Output the (x, y) coordinate of the center of the cell containing the given text.  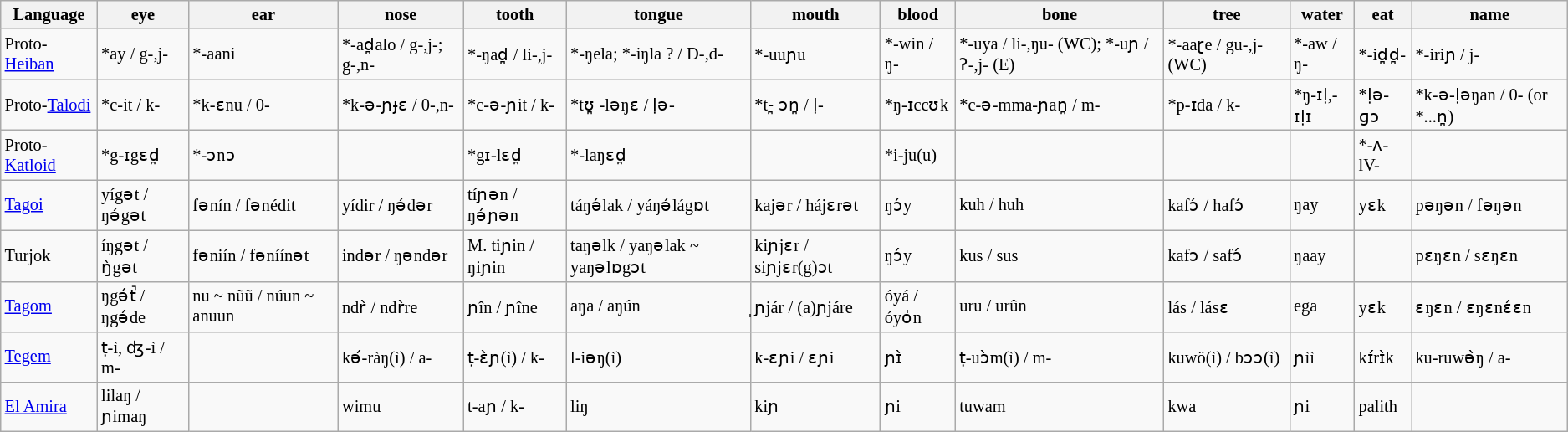
kә́-ràŋ(ì) / a- (401, 357)
*ay / g-,j- (142, 54)
wimu (401, 407)
Tegem (49, 357)
*ḷə-ɡɔ (1383, 105)
ṭ-ɛ̀ɲ(ì) / k- (515, 357)
*-ʌ-lV- (1383, 154)
Tagoi (49, 204)
k-ɛɲi / ɛɲi (815, 357)
kuwö(ì) / bɔɔ(ì) (1228, 357)
*c-it / k- (142, 105)
kiɲ (815, 407)
*t-̪ ɔn̪ / ḷ- (815, 105)
ṭ-ì, ʤ-ì / m- (142, 357)
*-id̪d̪- (1383, 54)
blood (918, 14)
tuwam (1059, 407)
palith (1383, 407)
táŋə́lak / yáŋə́lágɒt (658, 204)
ɲìì (1321, 357)
ɲɪ̀ (918, 357)
*-uya / li-,ŋu- (WC); *-uɲ / ʔ-,j- (E) (1059, 54)
kajər / hájɛrət (815, 204)
*-aw / ŋ- (1321, 54)
kɪ́rɪ̀k (1383, 357)
yígət / ŋə́gət (142, 204)
kafɔ / safɔ́ (1228, 256)
nu ~ nũũ / núun ~ anuun (264, 306)
*-win / ŋ- (918, 54)
ṭ-uɔ̀m(ì) / m- (1059, 357)
*-uuɲu (815, 54)
ku-ruwә̀ŋ / a- (1490, 357)
fəniín / fəníínət (264, 256)
aŋa / aŋún (658, 306)
Language (49, 14)
water (1321, 14)
*-ad̪alo / g-,j-; g-,n- (401, 54)
tooth (515, 14)
ɲîn / ɲîne (515, 306)
óyá / óyo̍n (918, 306)
yídir / ŋə́dər (401, 204)
indər / ŋəndər (401, 256)
*-aani (264, 54)
ŋay (1321, 204)
*-laŋɛd̪ (658, 154)
kus / sus (1059, 256)
kuh / huh (1059, 204)
*p-ɪda / k- (1228, 105)
name (1490, 14)
kwa (1228, 407)
*g-ɪgɛd̪ (142, 154)
*-iriɲ / j- (1490, 54)
*-ŋad̪ / li-,j- (515, 54)
*c-ə-ɲit / k- (515, 105)
ŋaay (1321, 256)
Proto-Katloid (49, 154)
mouth (815, 14)
t-aɲ / k- (515, 407)
Proto-Heiban (49, 54)
bone (1059, 14)
kiɲjɛr / siɲjɛr(g)ɔt (815, 256)
El Amira (49, 407)
lás / lásɛ (1228, 306)
pɛŋɛn / sɛŋɛn (1490, 256)
*c-ə-mma-ɲan̪ / m- (1059, 105)
*i-ju(u) (918, 154)
ndr̀ / ndr̀re (401, 306)
kafɔ́ / hafɔ́ (1228, 204)
tongue (658, 14)
taŋəlk / yaŋəlak ~ yaŋəlɒgɔt (658, 256)
tíɲən / ŋə́ɲən (515, 204)
fənín / fənédit (264, 204)
nose (401, 14)
*k-ə-ɲɟɛ / 0-,n- (401, 105)
*ŋ-ɪḷ,-ɪḷɪ (1321, 105)
ear (264, 14)
Tagom (49, 306)
̩ɲjár / (a)ɲjáre (815, 306)
eat (1383, 14)
pəŋən / fəŋən (1490, 204)
*ŋ-ɪccʊk (918, 105)
ega (1321, 306)
eye (142, 14)
íŋgət / ŋ̀gət (142, 256)
l-iәŋ(ì) (658, 357)
Turjok (49, 256)
tree (1228, 14)
Proto-Talodi (49, 105)
*gɪ-lɛd̪ (515, 154)
*tʊ̪ -ləŋɛ / ḷə- (658, 105)
*k-ɛnu / 0- (264, 105)
*-ɔnɔ (264, 154)
*-ŋela; *-iŋla ? / D-,d- (658, 54)
ɛŋɛn / ɛŋɛnɛ́ɛn (1490, 306)
M. tiɲin / ŋiɲin (515, 256)
liŋ (658, 407)
lilaŋ / ɲimaŋ (142, 407)
uru / urûn (1059, 306)
ŋgə́t̚ / ŋgə́de (142, 306)
*-aaɽe / gu-,j- (WC) (1228, 54)
*k-ə-ḷəŋan / 0- (or *...n̪) (1490, 105)
